Return [X, Y] of the center of cell containing provided text 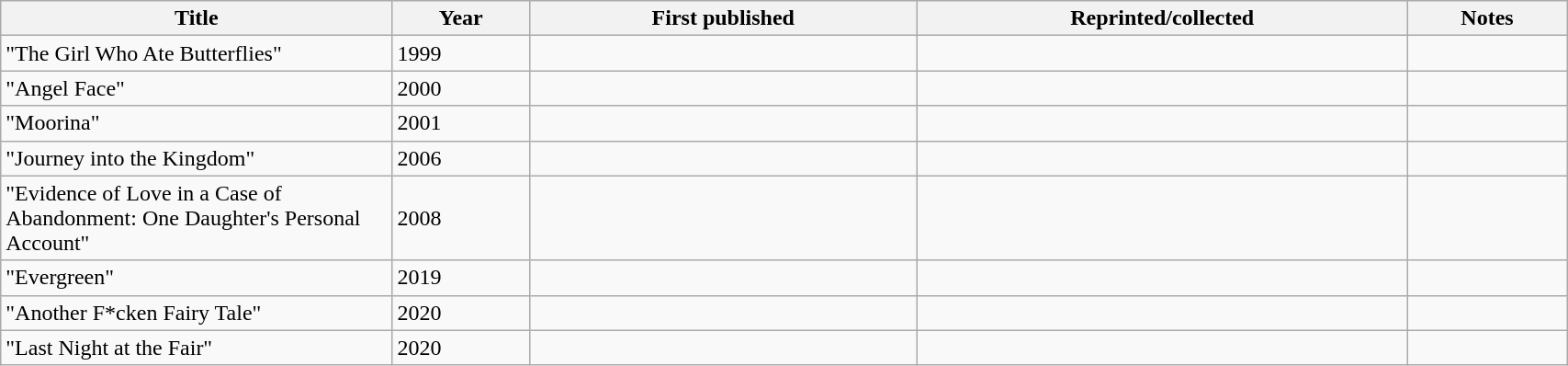
2008 [461, 218]
Reprinted/collected [1162, 18]
First published [724, 18]
"Angel Face" [197, 88]
Notes [1486, 18]
"The Girl Who Ate Butterflies" [197, 53]
2006 [461, 158]
2001 [461, 123]
2019 [461, 278]
"Last Night at the Fair" [197, 348]
1999 [461, 53]
"Journey into the Kingdom" [197, 158]
Year [461, 18]
Title [197, 18]
"Moorina" [197, 123]
"Evidence of Love in a Case of Abandonment: One Daughter's Personal Account" [197, 218]
"Another F*cken Fairy Tale" [197, 313]
2000 [461, 88]
"Evergreen" [197, 278]
